Output the [x, y] coordinate of the center of the cell containing the given text.  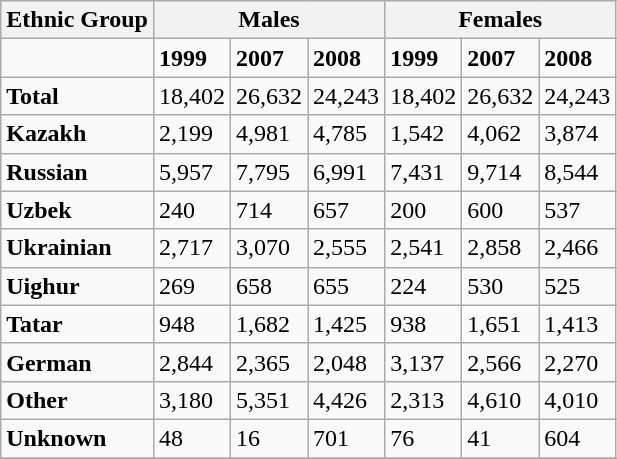
76 [424, 438]
4,610 [500, 400]
3,070 [268, 248]
41 [500, 438]
2,858 [500, 248]
655 [346, 286]
3,874 [578, 134]
1,425 [346, 324]
2,048 [346, 362]
German [78, 362]
4,981 [268, 134]
2,270 [578, 362]
537 [578, 210]
2,199 [192, 134]
2,466 [578, 248]
2,844 [192, 362]
7,795 [268, 172]
7,431 [424, 172]
657 [346, 210]
269 [192, 286]
48 [192, 438]
9,714 [500, 172]
Unknown [78, 438]
600 [500, 210]
4,785 [346, 134]
4,426 [346, 400]
Males [268, 20]
Uighur [78, 286]
701 [346, 438]
714 [268, 210]
Total [78, 96]
948 [192, 324]
Tatar [78, 324]
938 [424, 324]
8,544 [578, 172]
530 [500, 286]
2,313 [424, 400]
Uzbek [78, 210]
2,541 [424, 248]
16 [268, 438]
3,137 [424, 362]
2,555 [346, 248]
1,651 [500, 324]
658 [268, 286]
Ukrainian [78, 248]
6,991 [346, 172]
Ethnic Group [78, 20]
1,413 [578, 324]
Other [78, 400]
Kazakh [78, 134]
200 [424, 210]
1,542 [424, 134]
224 [424, 286]
525 [578, 286]
240 [192, 210]
Russian [78, 172]
2,717 [192, 248]
4,010 [578, 400]
2,365 [268, 362]
Females [500, 20]
2,566 [500, 362]
5,351 [268, 400]
604 [578, 438]
4,062 [500, 134]
1,682 [268, 324]
3,180 [192, 400]
5,957 [192, 172]
